From the cell containing the given text, extract its center point as [x, y] coordinate. 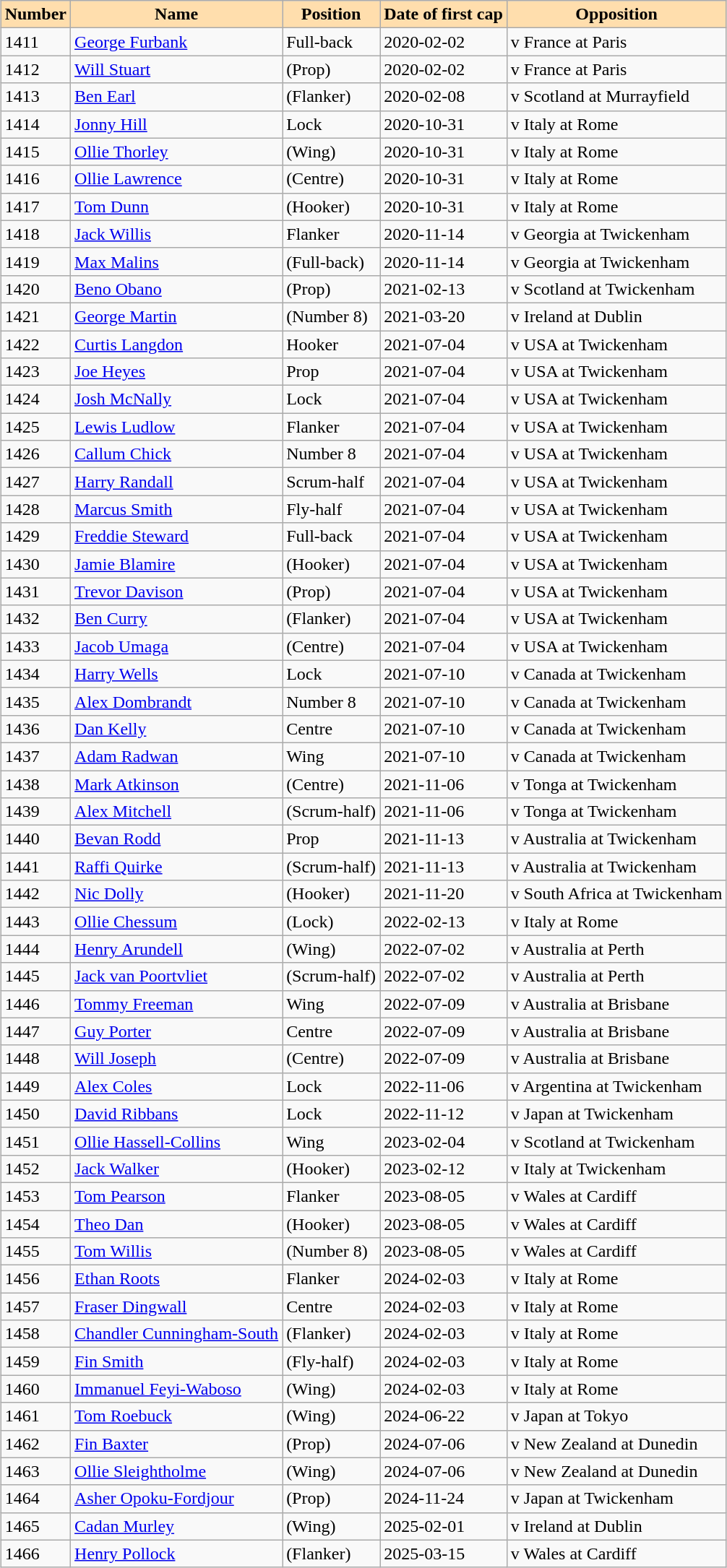
2025-02-01 [444, 1526]
Jacob Umaga [176, 646]
Fraser Dingwall [176, 1307]
Dan Kelly [176, 729]
1422 [35, 345]
1417 [35, 207]
Harry Wells [176, 674]
Opposition [616, 14]
Adam Radwan [176, 756]
Beno Obano [176, 289]
1413 [35, 97]
Mark Atkinson [176, 784]
Ethan Roots [176, 1279]
Cadan Murley [176, 1526]
Alex Dombrandt [176, 701]
Date of first cap [444, 14]
2022-11-12 [444, 1114]
1438 [35, 784]
1451 [35, 1141]
Max Malins [176, 261]
Ben Earl [176, 97]
Alex Coles [176, 1086]
2020-02-08 [444, 97]
1443 [35, 922]
1412 [35, 69]
2025-03-15 [444, 1554]
1430 [35, 564]
v South Africa at Twickenham [616, 894]
1442 [35, 894]
Theo Dan [176, 1224]
1415 [35, 152]
Bevan Rodd [176, 839]
1440 [35, 839]
1432 [35, 619]
1416 [35, 179]
Jonny Hill [176, 124]
1452 [35, 1169]
Ollie Chessum [176, 922]
Jack van Poortvliet [176, 976]
v Japan at Tokyo [616, 1416]
1465 [35, 1526]
2023-02-04 [444, 1141]
Immanuel Feyi-Waboso [176, 1389]
Nic Dolly [176, 894]
1441 [35, 867]
1425 [35, 427]
v Scotland at Murrayfield [616, 97]
1411 [35, 42]
1447 [35, 1031]
1426 [35, 454]
Henry Arundell [176, 949]
Fin Smith [176, 1361]
Jamie Blamire [176, 564]
Josh McNally [176, 399]
1459 [35, 1361]
1424 [35, 399]
1439 [35, 812]
Ollie Hassell-Collins [176, 1141]
2021-11-20 [444, 894]
1448 [35, 1059]
Tom Willis [176, 1252]
1455 [35, 1252]
2024-06-22 [444, 1416]
1450 [35, 1114]
1431 [35, 592]
Ollie Lawrence [176, 179]
Ollie Thorley [176, 152]
Marcus Smith [176, 509]
Will Stuart [176, 69]
Jack Willis [176, 234]
1449 [35, 1086]
1434 [35, 674]
Tom Dunn [176, 207]
2023-02-12 [444, 1169]
1427 [35, 482]
2021-03-20 [444, 316]
Guy Porter [176, 1031]
(Fly-half) [331, 1361]
Callum Chick [176, 454]
Ben Curry [176, 619]
2022-02-13 [444, 922]
Tommy Freeman [176, 1004]
Jack Walker [176, 1169]
Scrum-half [331, 482]
Tom Pearson [176, 1196]
Number [35, 14]
1463 [35, 1471]
1444 [35, 949]
Henry Pollock [176, 1554]
Joe Heyes [176, 372]
Trevor Davison [176, 592]
1435 [35, 701]
v Argentina at Twickenham [616, 1086]
Asher Opoku-Fordjour [176, 1499]
Ollie Sleightholme [176, 1471]
2022-11-06 [444, 1086]
1460 [35, 1389]
Will Joseph [176, 1059]
1421 [35, 316]
Fly-half [331, 509]
1437 [35, 756]
1428 [35, 509]
1436 [35, 729]
Name [176, 14]
George Furbank [176, 42]
(Lock) [331, 922]
Freddie Steward [176, 537]
1414 [35, 124]
1458 [35, 1334]
Lewis Ludlow [176, 427]
Curtis Langdon [176, 345]
Harry Randall [176, 482]
1429 [35, 537]
Position [331, 14]
Tom Roebuck [176, 1416]
1462 [35, 1444]
1464 [35, 1499]
2021-02-13 [444, 289]
1418 [35, 234]
1423 [35, 372]
1457 [35, 1307]
(Full-back) [331, 261]
1454 [35, 1224]
Chandler Cunningham-South [176, 1334]
1433 [35, 646]
2024-11-24 [444, 1499]
George Martin [176, 316]
1419 [35, 261]
Fin Baxter [176, 1444]
1446 [35, 1004]
1420 [35, 289]
1456 [35, 1279]
1453 [35, 1196]
Raffi Quirke [176, 867]
1445 [35, 976]
1461 [35, 1416]
David Ribbans [176, 1114]
v Italy at Twickenham [616, 1169]
1466 [35, 1554]
Alex Mitchell [176, 812]
Hooker [331, 345]
